Return the (x, y) coordinate for the center point of the cell that contains the specified text.  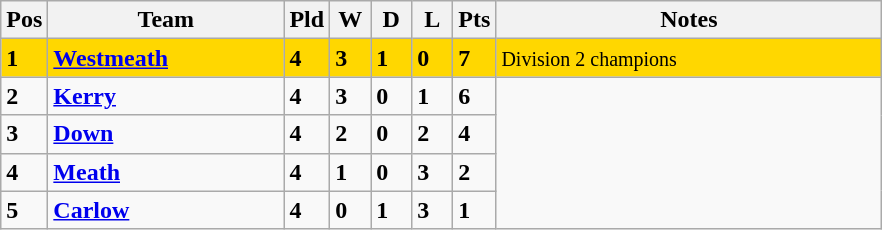
5 (24, 210)
Pts (474, 20)
Down (166, 134)
Westmeath (166, 58)
Pos (24, 20)
Team (166, 20)
Kerry (166, 96)
Carlow (166, 210)
Division 2 champions (689, 58)
Notes (689, 20)
Meath (166, 172)
6 (474, 96)
L (432, 20)
7 (474, 58)
Pld (307, 20)
D (392, 20)
W (350, 20)
